Detect which cell encompasses the target text, then output its [x, y] center coordinate. 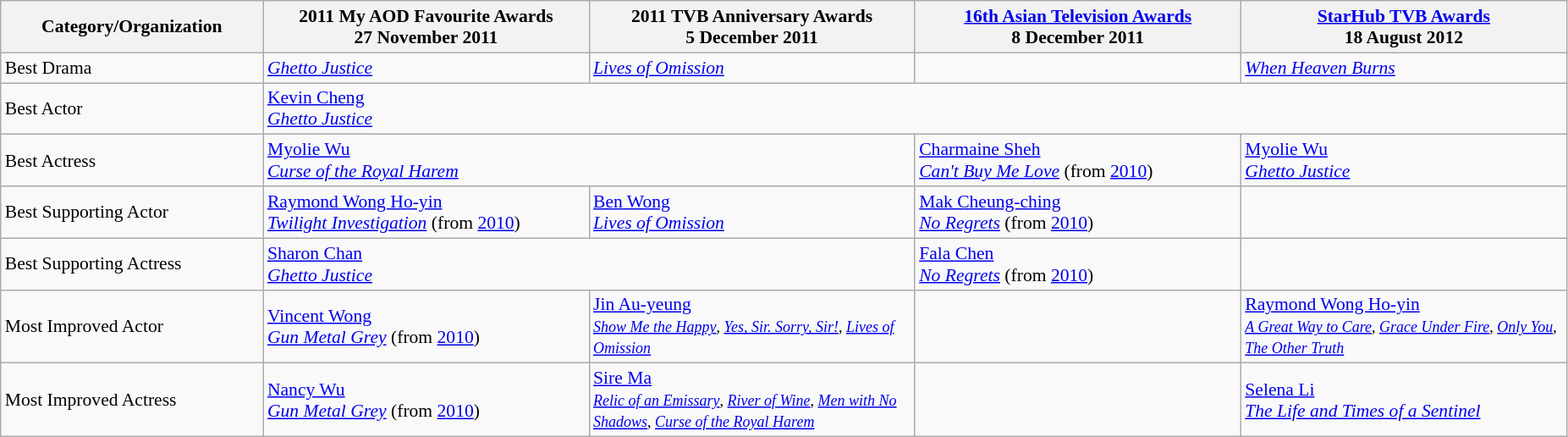
Best Actress [132, 161]
Ben WongLives of Omission [751, 212]
StarHub TVB Awards18 August 2012 [1403, 27]
Vincent WongGun Metal Grey (from 2010) [426, 327]
Most Improved Actor [132, 327]
Fala ChenNo Regrets (from 2010) [1078, 264]
Best Actor [132, 108]
Nancy WuGun Metal Grey (from 2010) [426, 400]
Selena LiThe Life and Times of a Sentinel [1403, 400]
Myolie WuGhetto Justice [1403, 161]
Raymond Wong Ho-yinTwilight Investigation (from 2010) [426, 212]
2011 My AOD Favourite Awards27 November 2011 [426, 27]
Sire MaRelic of an Emissary, River of Wine, Men with No Shadows, Curse of the Royal Harem [751, 400]
Most Improved Actress [132, 400]
When Heaven Burns [1403, 68]
Lives of Omission [751, 68]
2011 TVB Anniversary Awards 5 December 2011 [751, 27]
Ghetto Justice [426, 68]
Myolie WuCurse of the Royal Harem [589, 161]
Charmaine ShehCan't Buy Me Love (from 2010) [1078, 161]
Best Supporting Actress [132, 264]
Sharon ChanGhetto Justice [589, 264]
Best Supporting Actor [132, 212]
Best Drama [132, 68]
Mak Cheung-chingNo Regrets (from 2010) [1078, 212]
Jin Au-yeungShow Me the Happy, Yes, Sir. Sorry, Sir!, Lives of Omission [751, 327]
Category/Organization [132, 27]
Kevin ChengGhetto Justice [915, 108]
16th Asian Television Awards8 December 2011 [1078, 27]
Raymond Wong Ho-yinA Great Way to Care, Grace Under Fire, Only You, The Other Truth [1403, 327]
